Return the [X, Y] coordinate for the center point of the cell that contains the specified text.  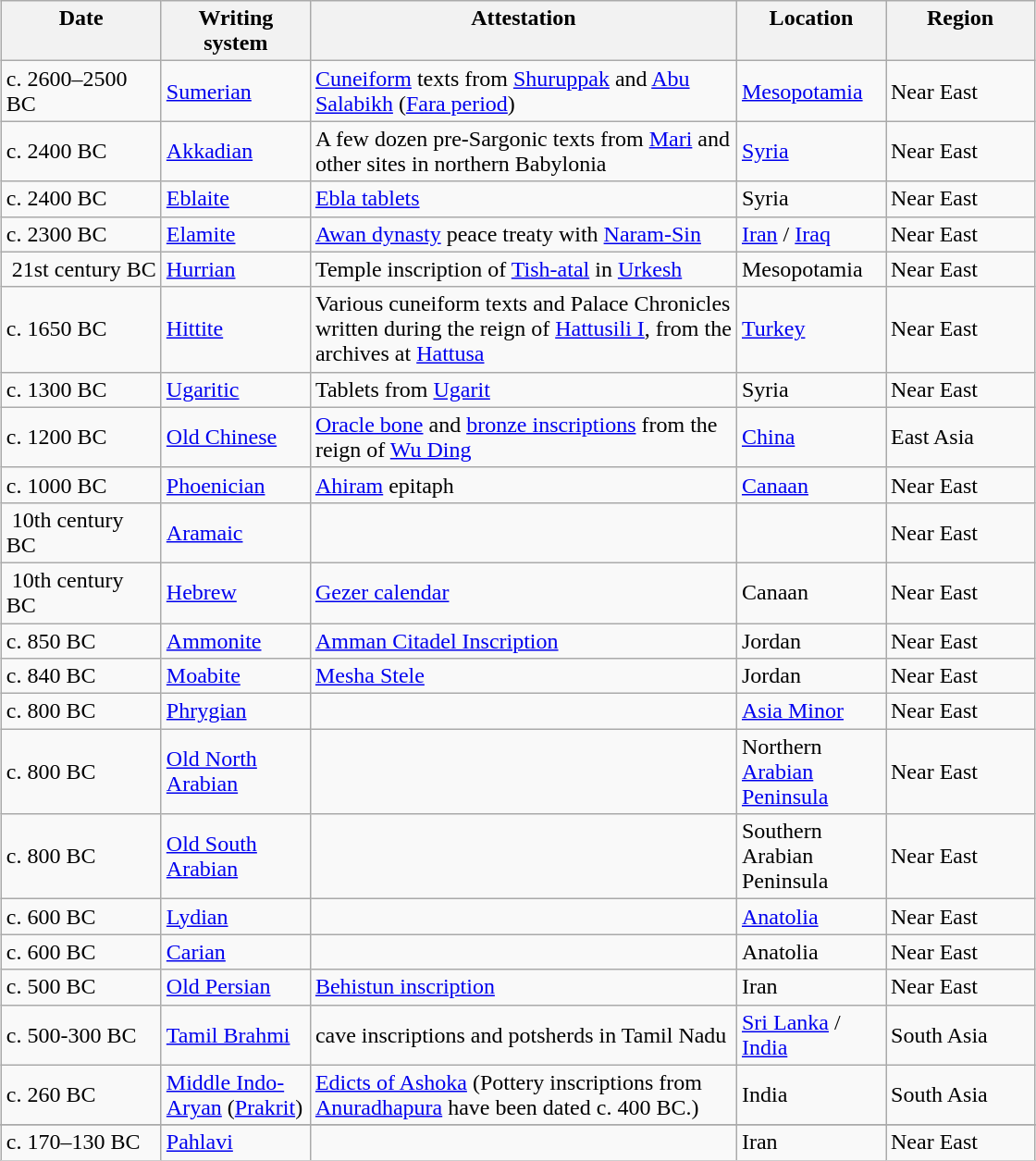
c. 1000 BC [81, 485]
Ugaritic [235, 389]
Phrygian [235, 711]
Hebrew [235, 592]
Sri Lanka / India [810, 1034]
Akkadian [235, 152]
Turkey [810, 329]
Edicts of Ashoka (Pottery inscriptions from Anuradhapura have been dated c. 400 BC.) [524, 1095]
Hittite [235, 329]
c. 500-300 BC [81, 1034]
Lydian [235, 917]
Amman Citadel Inscription [524, 641]
Date [81, 31]
Hurrian [235, 269]
Mesha Stele [524, 676]
Writing system [235, 31]
Old North Arabian [235, 772]
Oracle bone and bronze inscriptions from the reign of Wu Ding [524, 437]
Carian [235, 952]
A few dozen pre-Sargonic texts from Mari and other sites in northern Babylonia [524, 152]
Tamil Brahmi [235, 1034]
Eblaite [235, 199]
Ammonite [235, 641]
c. 840 BC [81, 676]
c. 2600–2500 BC [81, 91]
Tablets from Ugarit [524, 389]
Asia Minor [810, 711]
Various cuneiform texts and Palace Chronicles written during the reign of Hattusili I, from the archives at Hattusa [524, 329]
c. 500 BC [81, 987]
Old Persian [235, 987]
c. 170–130 BC [81, 1142]
East Asia [960, 437]
Temple inscription of Tish-atal in Urkesh [524, 269]
cave inscriptions and potsherds in Tamil Nadu [524, 1034]
Elamite [235, 234]
Old Chinese [235, 437]
Behistun inscription [524, 987]
Middle Indo-Aryan (Prakrit) [235, 1095]
c. 850 BC [81, 641]
c. 1300 BC [81, 389]
Iran / Iraq [810, 234]
Location [810, 31]
Sumerian [235, 91]
c. 2300 BC [81, 234]
c. 1200 BC [81, 437]
21st century BC [81, 269]
Moabite [235, 676]
Ebla tablets [524, 199]
China [810, 437]
Gezer calendar [524, 592]
Phoenician [235, 485]
Ahiram epitaph [524, 485]
Southern Arabian Peninsula [810, 857]
Northern Arabian Peninsula [810, 772]
Region [960, 31]
Cuneiform texts from Shuruppak and Abu Salabikh (Fara period) [524, 91]
Aramaic [235, 533]
Pahlavi [235, 1142]
India [810, 1095]
c. 1650 BC [81, 329]
Awan dynasty peace treaty with Naram-Sin [524, 234]
Attestation [524, 31]
Old South Arabian [235, 857]
c. 260 BC [81, 1095]
